Pinpoint the cell where the given text exists, returning its (X, Y) midpoint coordinate. 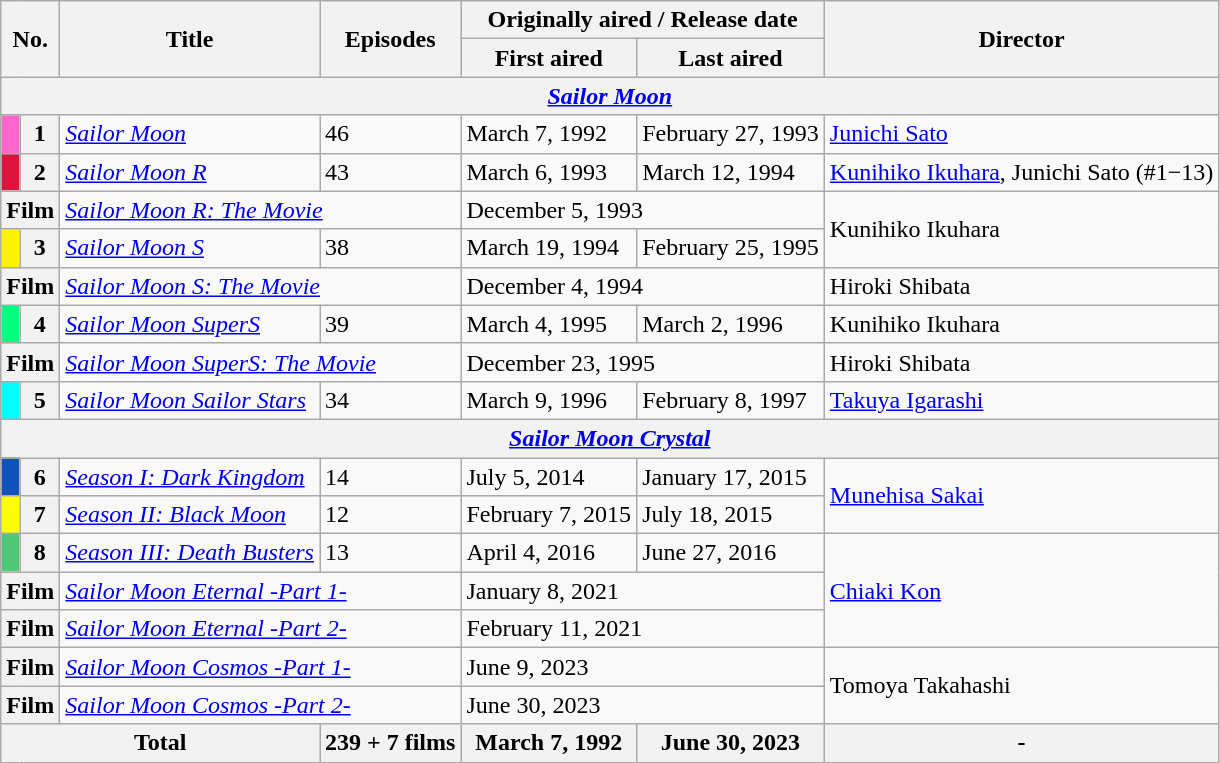
Title (190, 39)
Director (1022, 39)
3 (40, 248)
February 11, 2021 (642, 629)
8 (40, 553)
March 6, 1993 (549, 172)
July 5, 2014 (549, 477)
239 + 7 films (390, 743)
12 (390, 515)
Sailor Moon SuperS (190, 324)
Season III: Death Busters (190, 553)
January 8, 2021 (642, 591)
Sailor Moon Sailor Stars (190, 400)
December 23, 1995 (642, 362)
5 (40, 400)
2 (40, 172)
Originally aired / Release date (642, 20)
First aired (549, 58)
January 17, 2015 (731, 477)
Sailor Moon R (190, 172)
Sailor Moon SuperS: The Movie (260, 362)
14 (390, 477)
1 (40, 134)
Junichi Sato (1022, 134)
March 2, 1996 (731, 324)
February 8, 1997 (731, 400)
Sailor Moon R: The Movie (260, 210)
Last aired (731, 58)
4 (40, 324)
February 25, 1995 (731, 248)
Sailor Moon Eternal -Part 1- (260, 591)
39 (390, 324)
Kunihiko Ikuhara, Junichi Sato (#1−13) (1022, 172)
7 (40, 515)
38 (390, 248)
March 19, 1994 (549, 248)
Total (160, 743)
Chiaki Kon (1022, 591)
No. (30, 39)
34 (390, 400)
Sailor Moon Cosmos -Part 2- (260, 705)
43 (390, 172)
March 9, 1996 (549, 400)
June 27, 2016 (731, 553)
Season I: Dark Kingdom (190, 477)
Sailor Moon Cosmos -Part 1- (260, 667)
46 (390, 134)
July 18, 2015 (731, 515)
Tomoya Takahashi (1022, 686)
Season II: Black Moon (190, 515)
Sailor Moon S: The Movie (260, 286)
March 4, 1995 (549, 324)
April 4, 2016 (549, 553)
13 (390, 553)
Takuya Igarashi (1022, 400)
December 4, 1994 (642, 286)
February 27, 1993 (731, 134)
Sailor Moon S (190, 248)
December 5, 1993 (642, 210)
February 7, 2015 (549, 515)
March 12, 1994 (731, 172)
- (1022, 743)
Munehisa Sakai (1022, 496)
Sailor Moon Crystal (610, 438)
Sailor Moon Eternal -Part 2- (260, 629)
6 (40, 477)
June 9, 2023 (642, 667)
Episodes (390, 39)
